Detect which cell encompasses the target text, then output its (X, Y) center coordinate. 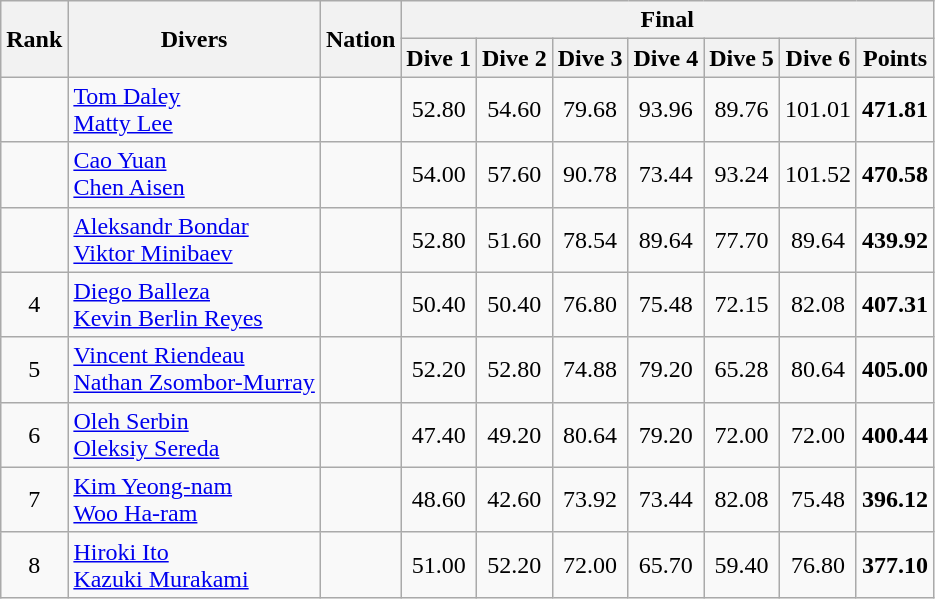
54.60 (515, 110)
Final (668, 20)
57.60 (515, 174)
377.10 (894, 564)
Rank (34, 39)
Dive 6 (818, 58)
Dive 4 (666, 58)
7 (34, 500)
93.24 (742, 174)
47.40 (439, 434)
6 (34, 434)
Divers (194, 39)
Vincent RiendeauNathan Zsombor-Murray (194, 370)
78.54 (590, 240)
51.60 (515, 240)
Nation (360, 39)
4 (34, 304)
65.28 (742, 370)
101.01 (818, 110)
73.92 (590, 500)
Points (894, 58)
470.58 (894, 174)
Dive 3 (590, 58)
48.60 (439, 500)
Aleksandr BondarViktor Minibaev (194, 240)
77.70 (742, 240)
49.20 (515, 434)
8 (34, 564)
Hiroki ItoKazuki Murakami (194, 564)
400.44 (894, 434)
Oleh SerbinOleksiy Sereda (194, 434)
93.96 (666, 110)
65.70 (666, 564)
74.88 (590, 370)
5 (34, 370)
72.15 (742, 304)
439.92 (894, 240)
101.52 (818, 174)
51.00 (439, 564)
Kim Yeong-namWoo Ha-ram (194, 500)
Diego BallezaKevin Berlin Reyes (194, 304)
Dive 5 (742, 58)
407.31 (894, 304)
59.40 (742, 564)
Dive 1 (439, 58)
79.68 (590, 110)
Dive 2 (515, 58)
42.60 (515, 500)
471.81 (894, 110)
396.12 (894, 500)
54.00 (439, 174)
Tom DaleyMatty Lee (194, 110)
Cao YuanChen Aisen (194, 174)
90.78 (590, 174)
405.00 (894, 370)
89.76 (742, 110)
